From the cell containing the given text, extract its center point as (X, Y) coordinate. 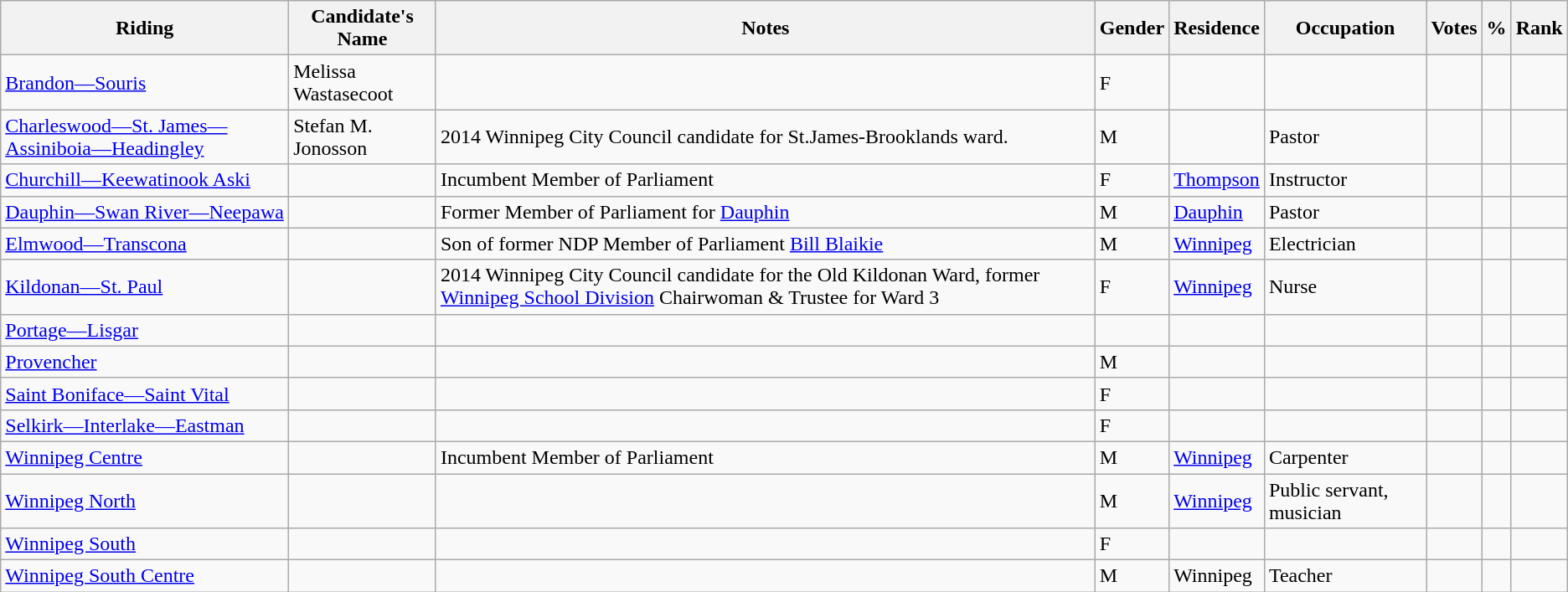
Nurse (1345, 286)
Stefan M. Jonosson (363, 137)
Teacher (1345, 576)
Kildonan—St. Paul (145, 286)
2014 Winnipeg City Council candidate for the Old Kildonan Ward, former Winnipeg School Division Chairwoman & Trustee for Ward 3 (766, 286)
Public servant, musician (1345, 501)
Votes (1454, 28)
Winnipeg South Centre (145, 576)
Son of former NDP Member of Parliament Bill Blaikie (766, 244)
Residence (1217, 28)
Provencher (145, 362)
Winnipeg Centre (145, 457)
Selkirk—Interlake—Eastman (145, 425)
Thompson (1217, 180)
2014 Winnipeg City Council candidate for St.James-Brooklands ward. (766, 137)
Winnipeg South (145, 544)
% (1496, 28)
Portage—Lisgar (145, 330)
Gender (1132, 28)
Dauphin—Swan River—Neepawa (145, 212)
Elmwood—Transcona (145, 244)
Carpenter (1345, 457)
Brandon—Souris (145, 82)
Rank (1540, 28)
Instructor (1345, 180)
Charleswood—St. James—Assiniboia—Headingley (145, 137)
Candidate's Name (363, 28)
Electrician (1345, 244)
Riding (145, 28)
Dauphin (1217, 212)
Saint Boniface—Saint Vital (145, 394)
Notes (766, 28)
Occupation (1345, 28)
Former Member of Parliament for Dauphin (766, 212)
Melissa Wastasecoot (363, 82)
Churchill—Keewatinook Aski (145, 180)
Winnipeg North (145, 501)
